Return the (X, Y) coordinate for the center point of the cell that contains the specified text.  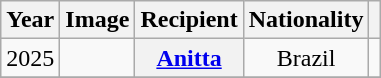
Brazil (306, 58)
2025 (30, 58)
Year (30, 20)
Anitta (189, 58)
Image (98, 20)
Recipient (189, 20)
Nationality (306, 20)
